Locate the cell with the specified text and output its [X, Y] center coordinate. 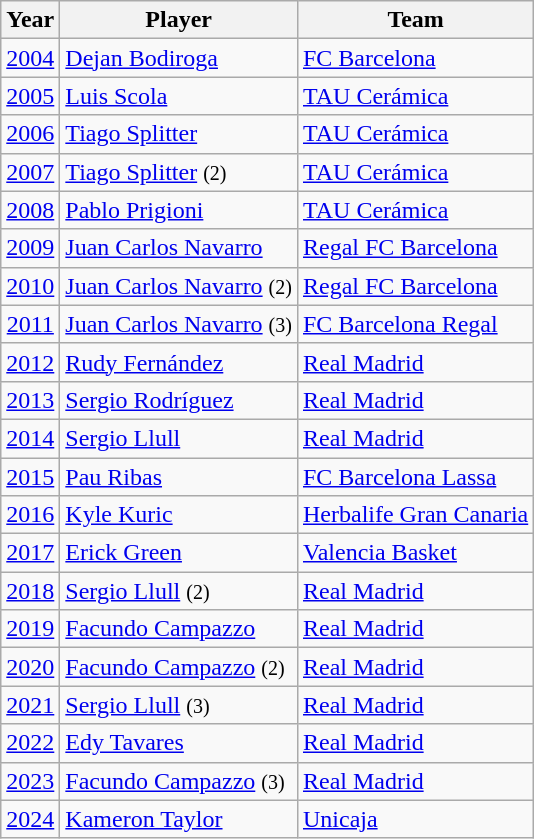
Juan Carlos Navarro (2) [179, 286]
Facundo Campazzo (2) [179, 667]
2005 [30, 96]
2024 [30, 819]
2006 [30, 134]
Facundo Campazzo (3) [179, 781]
2019 [30, 629]
Sergio Llull (2) [179, 591]
2010 [30, 286]
Pau Ribas [179, 477]
Kyle Kuric [179, 515]
2022 [30, 743]
Juan Carlos Navarro (3) [179, 324]
2018 [30, 591]
Sergio Rodríguez [179, 400]
Sergio Llull (3) [179, 705]
2023 [30, 781]
Unicaja [415, 819]
2004 [30, 58]
Dejan Bodiroga [179, 58]
Pablo Prigioni [179, 210]
2012 [30, 362]
2007 [30, 172]
2009 [30, 248]
2008 [30, 210]
Facundo Campazzo [179, 629]
Sergio Llull [179, 438]
Valencia Basket [415, 553]
Team [415, 20]
FC Barcelona [415, 58]
2011 [30, 324]
Player [179, 20]
2020 [30, 667]
FC Barcelona Lassa [415, 477]
Tiago Splitter [179, 134]
Year [30, 20]
Edy Tavares [179, 743]
Rudy Fernández [179, 362]
Luis Scola [179, 96]
Tiago Splitter (2) [179, 172]
2014 [30, 438]
2017 [30, 553]
2013 [30, 400]
2015 [30, 477]
Erick Green [179, 553]
Herbalife Gran Canaria [415, 515]
2021 [30, 705]
2016 [30, 515]
Kameron Taylor [179, 819]
Juan Carlos Navarro [179, 248]
FC Barcelona Regal [415, 324]
